Return [x, y] of the center of cell containing provided text 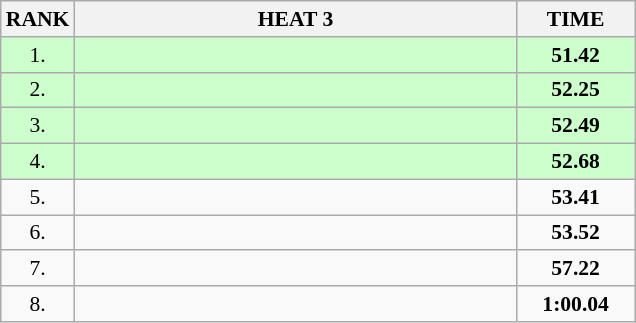
53.52 [576, 233]
1:00.04 [576, 304]
6. [38, 233]
5. [38, 197]
2. [38, 90]
7. [38, 269]
57.22 [576, 269]
4. [38, 162]
52.68 [576, 162]
8. [38, 304]
TIME [576, 19]
53.41 [576, 197]
52.25 [576, 90]
1. [38, 55]
51.42 [576, 55]
3. [38, 126]
52.49 [576, 126]
RANK [38, 19]
HEAT 3 [295, 19]
